Extract the (X, Y) coordinate from the center of the cell holding the provided text.  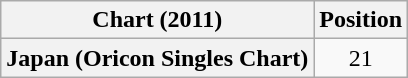
21 (361, 58)
Japan (Oricon Singles Chart) (158, 58)
Chart (2011) (158, 20)
Position (361, 20)
